Identify which cell holds the provided text, then report its (x, y) central coordinate. 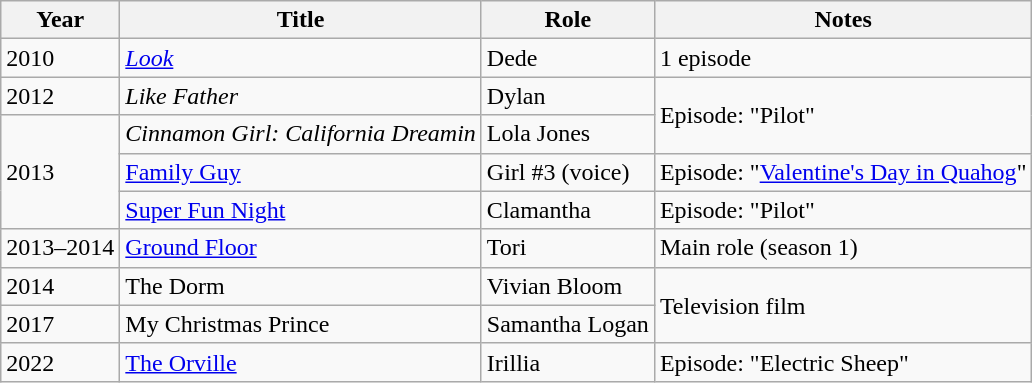
Dylan (568, 96)
Girl #3 (voice) (568, 172)
Family Guy (301, 172)
Notes (843, 20)
2013–2014 (60, 248)
Year (60, 20)
Dede (568, 58)
Look (301, 58)
Main role (season 1) (843, 248)
Like Father (301, 96)
Lola Jones (568, 134)
Episode: "Electric Sheep" (843, 362)
Cinnamon Girl: California Dreamin (301, 134)
Tori (568, 248)
Role (568, 20)
Samantha Logan (568, 324)
Irillia (568, 362)
2014 (60, 286)
1 episode (843, 58)
Television film (843, 305)
My Christmas Prince (301, 324)
Episode: "Valentine's Day in Quahog" (843, 172)
Vivian Bloom (568, 286)
2012 (60, 96)
Title (301, 20)
2022 (60, 362)
Clamantha (568, 210)
2010 (60, 58)
2017 (60, 324)
Super Fun Night (301, 210)
Ground Floor (301, 248)
The Dorm (301, 286)
2013 (60, 172)
The Orville (301, 362)
